Output the (X, Y) coordinate of the center of the cell containing the given text.  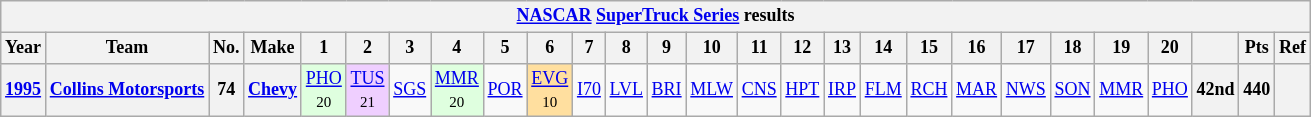
1 (324, 48)
MMR20 (458, 90)
TUS21 (368, 90)
12 (802, 48)
Collins Motorsports (126, 90)
I70 (590, 90)
3 (410, 48)
MLW (712, 90)
BRI (666, 90)
Ref (1293, 48)
9 (666, 48)
15 (929, 48)
4 (458, 48)
NWS (1026, 90)
No. (226, 48)
14 (883, 48)
RCH (929, 90)
16 (977, 48)
SGS (410, 90)
SON (1072, 90)
42nd (1216, 90)
19 (1122, 48)
CNS (759, 90)
1995 (24, 90)
13 (842, 48)
74 (226, 90)
2 (368, 48)
POR (505, 90)
MMR (1122, 90)
Chevy (273, 90)
Pts (1257, 48)
FLM (883, 90)
IRP (842, 90)
HPT (802, 90)
LVL (626, 90)
5 (505, 48)
MAR (977, 90)
Year (24, 48)
Team (126, 48)
11 (759, 48)
NASCAR SuperTruck Series results (656, 16)
PHO (1170, 90)
440 (1257, 90)
7 (590, 48)
18 (1072, 48)
20 (1170, 48)
6 (550, 48)
EVG10 (550, 90)
PHO20 (324, 90)
17 (1026, 48)
Make (273, 48)
8 (626, 48)
10 (712, 48)
